Return [x, y] of the center of cell containing provided text 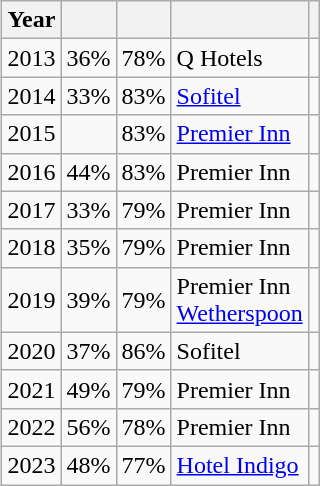
2018 [32, 248]
37% [88, 351]
Q Hotels [240, 58]
44% [88, 172]
35% [88, 248]
2021 [32, 389]
56% [88, 427]
36% [88, 58]
39% [88, 300]
Year [32, 20]
49% [88, 389]
Premier InnWetherspoon [240, 300]
2019 [32, 300]
2023 [32, 465]
2013 [32, 58]
77% [144, 465]
2016 [32, 172]
48% [88, 465]
2022 [32, 427]
Hotel Indigo [240, 465]
2017 [32, 210]
2020 [32, 351]
2015 [32, 134]
86% [144, 351]
2014 [32, 96]
